Provide the [x, y] coordinate of the cell's center where the given text is located.  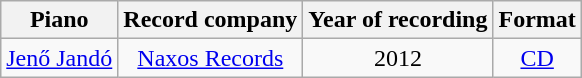
Record company [210, 20]
Piano [60, 20]
Format [537, 20]
2012 [398, 58]
Jenő Jandó [60, 58]
Year of recording [398, 20]
CD [537, 58]
Naxos Records [210, 58]
